Capture the cell that displays the provided text and extract its [x, y] central coordinate. 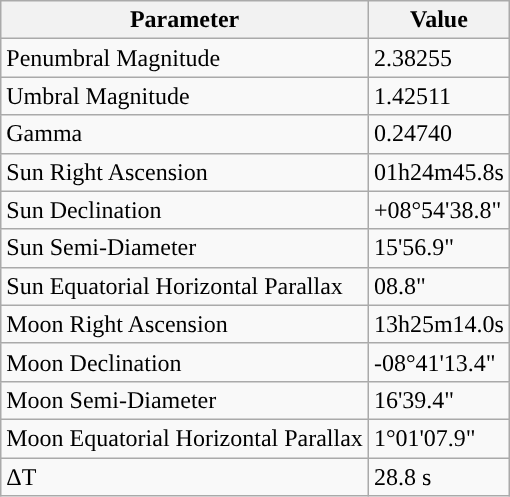
1.42511 [438, 96]
Umbral Magnitude [185, 96]
15'56.9" [438, 248]
13h25m14.0s [438, 324]
-08°41'13.4" [438, 362]
Sun Declination [185, 210]
+08°54'38.8" [438, 210]
Moon Right Ascension [185, 324]
08.8" [438, 286]
Value [438, 20]
Sun Right Ascension [185, 172]
0.24740 [438, 134]
Sun Semi-Diameter [185, 248]
16'39.4" [438, 400]
Moon Semi-Diameter [185, 400]
01h24m45.8s [438, 172]
Sun Equatorial Horizontal Parallax [185, 286]
Moon Equatorial Horizontal Parallax [185, 438]
ΔT [185, 477]
2.38255 [438, 58]
Moon Declination [185, 362]
Penumbral Magnitude [185, 58]
1°01'07.9" [438, 438]
Gamma [185, 134]
Parameter [185, 20]
28.8 s [438, 477]
